Provide the [X, Y] coordinate of the cell's center where the given text is located.  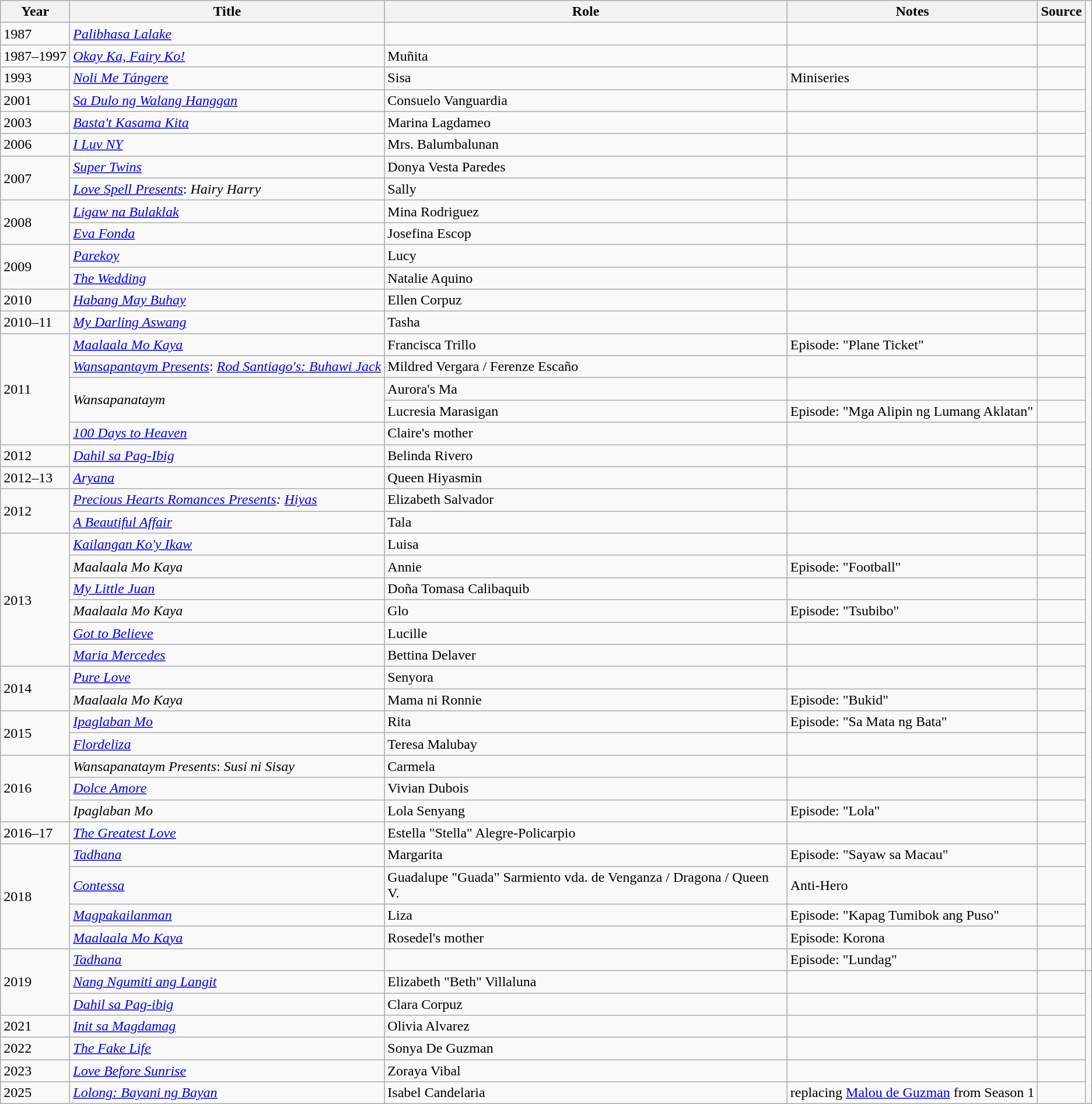
2015 [35, 733]
Senyora [586, 678]
Elizabeth Salvador [586, 500]
Rita [586, 722]
Love Before Sunrise [228, 1071]
Episode: "Kapag Tumibok ang Puso" [912, 915]
Lucy [586, 255]
2013 [35, 600]
Flordeliza [228, 744]
Love Spell Presents: Hairy Harry [228, 189]
Pure Love [228, 678]
Dahil sa Pag-Ibig [228, 455]
Natalie Aquino [586, 278]
Francisca Trillo [586, 345]
Rosedel's mother [586, 937]
2021 [35, 1026]
Aurora's Ma [586, 389]
Anti-Hero [912, 885]
Episode: "Lola" [912, 811]
Donya Vesta Paredes [586, 167]
Ellen Corpuz [586, 300]
2022 [35, 1049]
1987–1997 [35, 56]
Claire's mother [586, 433]
Basta't Kasama Kita [228, 122]
Josefina Escop [586, 233]
Sally [586, 189]
2007 [35, 178]
2016 [35, 788]
1987 [35, 34]
Wansapanataym [228, 400]
Belinda Rivero [586, 455]
Source [1062, 12]
Eva Fonda [228, 233]
Wansapantaym Presents: Rod Santiago's: Buhawi Jack [228, 367]
Olivia Alvarez [586, 1026]
Contessa [228, 885]
2018 [35, 896]
2001 [35, 100]
I Luv NY [228, 145]
Episode: "Tsubibo" [912, 611]
Luisa [586, 544]
Episode: "Football" [912, 566]
Magpakailanman [228, 915]
2014 [35, 689]
2012–13 [35, 478]
Mrs. Balumbalunan [586, 145]
Parekoy [228, 255]
Sa Dulo ng Walang Hanggan [228, 100]
My Little Juan [228, 588]
Sisa [586, 78]
Consuelo Vanguardia [586, 100]
2019 [35, 982]
2006 [35, 145]
2011 [35, 389]
Year [35, 12]
Clara Corpuz [586, 1004]
Margarita [586, 855]
replacing Malou de Guzman from Season 1 [912, 1093]
Dahil sa Pag-ibig [228, 1004]
Aryana [228, 478]
Super Twins [228, 167]
Lucille [586, 633]
Dolce Amore [228, 788]
Zoraya Vibal [586, 1071]
Episode: "Sa Mata ng Bata" [912, 722]
Teresa Malubay [586, 744]
2025 [35, 1093]
Muñita [586, 56]
2009 [35, 267]
Tala [586, 522]
2003 [35, 122]
Mina Rodriguez [586, 211]
Guadalupe "Guada" Sarmiento vda. de Venganza / Dragona / Queen V. [586, 885]
Precious Hearts Romances Presents: Hiyas [228, 500]
Habang May Buhay [228, 300]
100 Days to Heaven [228, 433]
Ligaw na Bulaklak [228, 211]
Notes [912, 12]
Episode: "Plane Ticket" [912, 345]
Episode: Korona [912, 937]
Queen Hiyasmin [586, 478]
The Wedding [228, 278]
2010–11 [35, 323]
The Greatest Love [228, 833]
Episode: "Lundag" [912, 959]
Liza [586, 915]
2010 [35, 300]
Mildred Vergara / Ferenze Escaño [586, 367]
Wansapanataym Presents: Susi ni Sisay [228, 766]
Nang Ngumiti ang Langit [228, 982]
Maria Mercedes [228, 656]
2016–17 [35, 833]
Isabel Candelaria [586, 1093]
The Fake Life [228, 1049]
Episode: "Bukid" [912, 700]
Doña Tomasa Calibaquib [586, 588]
Episode: "Mga Alipin ng Lumang Aklatan" [912, 411]
Bettina Delaver [586, 656]
2023 [35, 1071]
2008 [35, 222]
Okay Ka, Fairy Ko! [228, 56]
Sonya De Guzman [586, 1049]
Lola Senyang [586, 811]
Kailangan Ko'y Ikaw [228, 544]
Noli Me Tángere [228, 78]
Vivian Dubois [586, 788]
Init sa Magdamag [228, 1026]
Episode: "Sayaw sa Macau" [912, 855]
Miniseries [912, 78]
Title [228, 12]
1993 [35, 78]
Estella "Stella" Alegre-Policarpio [586, 833]
My Darling Aswang [228, 323]
A Beautiful Affair [228, 522]
Glo [586, 611]
Marina Lagdameo [586, 122]
Mama ni Ronnie [586, 700]
Carmela [586, 766]
Elizabeth "Beth" Villaluna [586, 982]
Palibhasa Lalake [228, 34]
Role [586, 12]
Tasha [586, 323]
Lolong: Bayani ng Bayan [228, 1093]
Got to Believe [228, 633]
Annie [586, 566]
Lucresia Marasigan [586, 411]
